Pinpoint the cell where the given text exists, returning its (X, Y) midpoint coordinate. 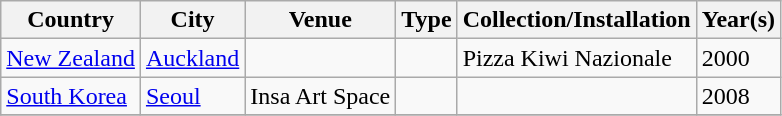
Type (426, 20)
South Korea (71, 96)
Insa Art Space (320, 96)
2000 (738, 58)
City (192, 20)
Venue (320, 20)
Pizza Kiwi Nazionale (576, 58)
New Zealand (71, 58)
Auckland (192, 58)
Collection/Installation (576, 20)
Country (71, 20)
Seoul (192, 96)
Year(s) (738, 20)
2008 (738, 96)
